Extract the (x, y) coordinate from the center of the cell holding the provided text.  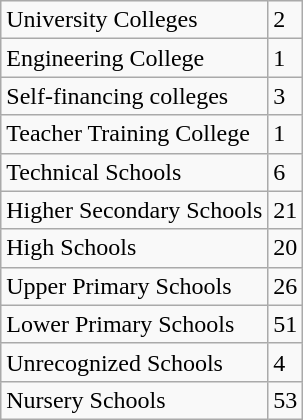
Lower Primary Schools (134, 324)
4 (286, 362)
53 (286, 400)
3 (286, 96)
2 (286, 20)
Unrecognized Schools (134, 362)
20 (286, 248)
6 (286, 172)
High Schools (134, 248)
Engineering College (134, 58)
21 (286, 210)
University Colleges (134, 20)
Self-financing colleges (134, 96)
Nursery Schools (134, 400)
51 (286, 324)
Teacher Training College (134, 134)
Technical Schools (134, 172)
26 (286, 286)
Higher Secondary Schools (134, 210)
Upper Primary Schools (134, 286)
